Locate the cell with the specified text and output its [X, Y] center coordinate. 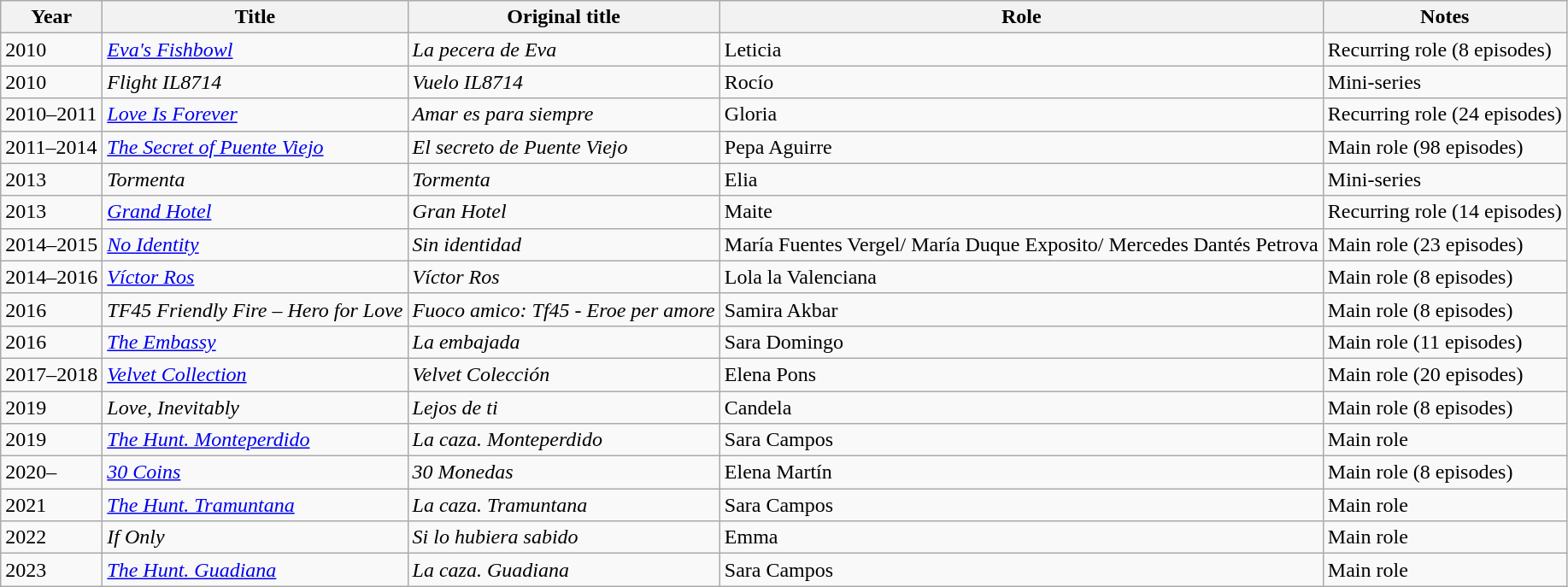
Samira Akbar [1021, 309]
Main role (20 episodes) [1444, 374]
Recurring role (8 episodes) [1444, 50]
Elena Pons [1021, 374]
The Hunt. Guadiana [255, 570]
Main role (98 episodes) [1444, 147]
2021 [51, 505]
2017–2018 [51, 374]
Si lo hubiera sabido [564, 537]
Leticia [1021, 50]
The Secret of Puente Viejo [255, 147]
Lola la Valenciana [1021, 277]
2023 [51, 570]
Velvet Colección [564, 374]
2022 [51, 537]
Fuoco amico: Tf45 - Eroe per amore [564, 309]
Velvet Collection [255, 374]
Maite [1021, 212]
Amar es para siempre [564, 114]
2011–2014 [51, 147]
Elena Martín [1021, 473]
30 Monedas [564, 473]
El secreto de Puente Viejo [564, 147]
Title [255, 17]
The Hunt. Monteperdido [255, 440]
La caza. Guadiana [564, 570]
Year [51, 17]
Candela [1021, 408]
2014–2016 [51, 277]
Love, Inevitably [255, 408]
Vuelo IL8714 [564, 82]
Sin identidad [564, 244]
María Fuentes Vergel/ María Duque Exposito/ Mercedes Dantés Petrova [1021, 244]
Sara Domingo [1021, 342]
No Identity [255, 244]
2020– [51, 473]
The Hunt. Tramuntana [255, 505]
The Embassy [255, 342]
Grand Hotel [255, 212]
Original title [564, 17]
La caza. Tramuntana [564, 505]
Lejos de ti [564, 408]
Main role (11 episodes) [1444, 342]
If Only [255, 537]
Elia [1021, 179]
Notes [1444, 17]
Eva's Fishbowl [255, 50]
Emma [1021, 537]
Pepa Aguirre [1021, 147]
2014–2015 [51, 244]
La caza. Monteperdido [564, 440]
30 Coins [255, 473]
Gloria [1021, 114]
Gran Hotel [564, 212]
Love Is Forever [255, 114]
Main role (23 episodes) [1444, 244]
Flight IL8714 [255, 82]
Role [1021, 17]
Recurring role (24 episodes) [1444, 114]
Recurring role (14 episodes) [1444, 212]
2010–2011 [51, 114]
TF45 Friendly Fire – Hero for Love [255, 309]
La embajada [564, 342]
La pecera de Eva [564, 50]
Rocío [1021, 82]
